Scan for the cell matching the given text and deliver its (X, Y) coordinate at center. 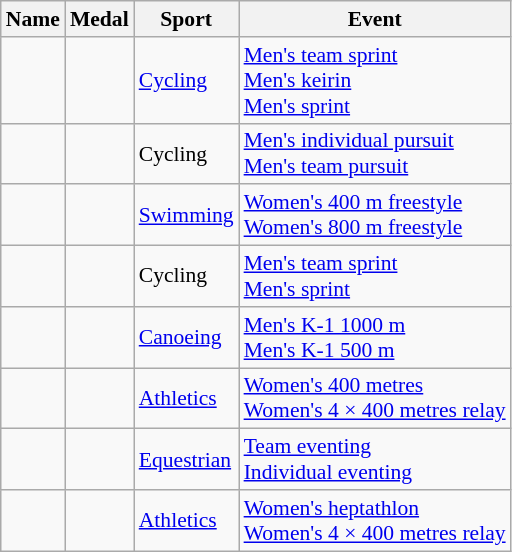
Women's heptathlonWomen's 4 × 400 metres relay (375, 520)
Team eventingIndividual eventing (375, 460)
Name (33, 19)
Medal (100, 19)
Men's team sprintMen's sprint (375, 276)
Women's 400 metresWomen's 4 × 400 metres relay (375, 398)
Canoeing (186, 338)
Men's individual pursuitMen's team pursuit (375, 154)
Women's 400 m freestyleWomen's 800 m freestyle (375, 216)
Men's team sprintMen's keirinMen's sprint (375, 80)
Swimming (186, 216)
Event (375, 19)
Sport (186, 19)
Equestrian (186, 460)
Men's K-1 1000 mMen's K-1 500 m (375, 338)
